Pinpoint the cell where the given text exists, returning its (x, y) midpoint coordinate. 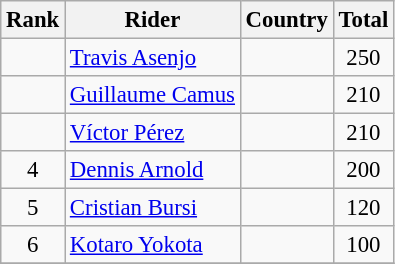
Travis Asenjo (153, 58)
Rider (153, 20)
120 (363, 208)
Rank (33, 20)
5 (33, 208)
Kotaro Yokota (153, 245)
200 (363, 170)
Cristian Bursi (153, 208)
Total (363, 20)
Country (286, 20)
Dennis Arnold (153, 170)
Guillaume Camus (153, 95)
Víctor Pérez (153, 133)
100 (363, 245)
4 (33, 170)
6 (33, 245)
250 (363, 58)
